Scan for the cell matching the given text and deliver its (x, y) coordinate at center. 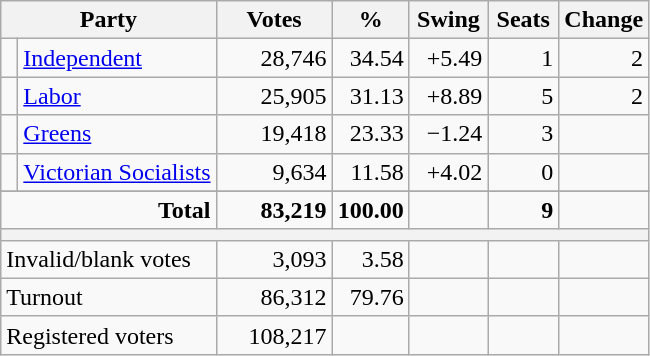
23.33 (370, 134)
Party (108, 20)
Turnout (108, 297)
28,746 (274, 58)
Seats (524, 20)
−1.24 (448, 134)
11.58 (370, 172)
31.13 (370, 96)
25,905 (274, 96)
+8.89 (448, 96)
Registered voters (108, 335)
79.76 (370, 297)
83,219 (274, 210)
Independent (117, 58)
3 (524, 134)
9,634 (274, 172)
Greens (117, 134)
Invalid/blank votes (108, 259)
108,217 (274, 335)
86,312 (274, 297)
3,093 (274, 259)
Labor (117, 96)
+5.49 (448, 58)
5 (524, 96)
Change (604, 20)
+4.02 (448, 172)
0 (524, 172)
9 (524, 210)
3.58 (370, 259)
100.00 (370, 210)
1 (524, 58)
Swing (448, 20)
Victorian Socialists (117, 172)
Total (108, 210)
34.54 (370, 58)
% (370, 20)
19,418 (274, 134)
Votes (274, 20)
